Return [X, Y] of the center of cell containing provided text 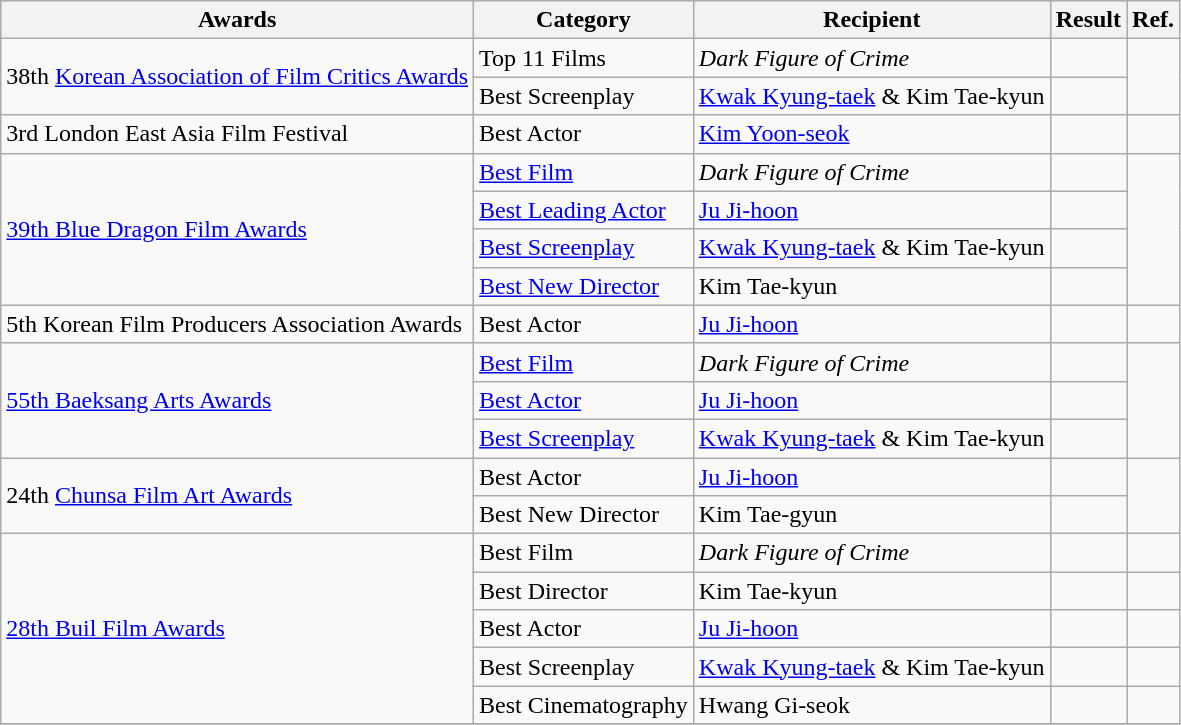
24th Chunsa Film Art Awards [238, 496]
Top 11 Films [584, 58]
39th Blue Dragon Film Awards [238, 229]
Recipient [872, 20]
Ref. [1154, 20]
3rd London East Asia Film Festival [238, 134]
Best Director [584, 591]
5th Korean Film Producers Association Awards [238, 324]
Category [584, 20]
38th Korean Association of Film Critics Awards [238, 77]
28th Buil Film Awards [238, 629]
Best Leading Actor [584, 210]
Awards [238, 20]
Kim Tae-gyun [872, 515]
55th Baeksang Arts Awards [238, 400]
Result [1088, 20]
Best Cinematography [584, 705]
Hwang Gi-seok [872, 705]
Kim Yoon-seok [872, 134]
